Find where the given text appears and provide that cell's center as (X, Y) coordinate. 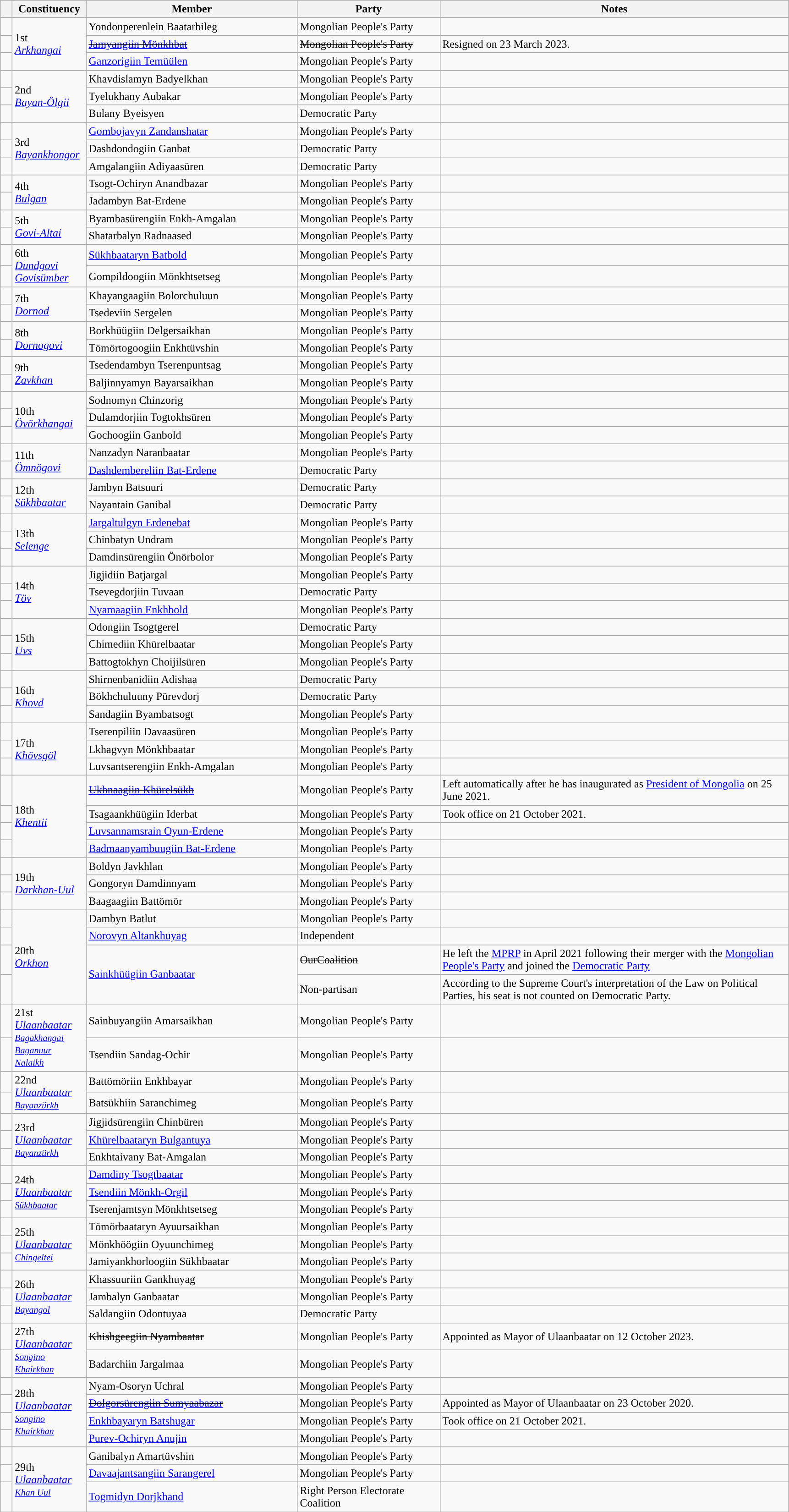
11thÖmnögovi (49, 461)
29thUlaanbaatarKhan Uul (49, 1479)
Dambyn Batlut (192, 918)
Shirnenbanidiin Adishaa (192, 679)
Tyelukhany Aubakar (192, 96)
According to the Supreme Court's interpretation of the Law on Political Parties, his seat is not counted on Democratic Party. (614, 989)
Baagaagiin Battömör (192, 901)
Tserenjamtsyn Mönkhtsetseg (192, 1210)
Tsedendambyn Tserenpuntsag (192, 365)
Jamiyankhorloogiin Sükhbaatar (192, 1262)
Tömörtogoogiin Enkhtüvshin (192, 348)
Notes (614, 9)
Tserenpiliin Davaasüren (192, 731)
Damdinsürengiin Önörbolor (192, 557)
Dulamdorjiin Togtokhsüren (192, 418)
27thUlaanbaatarSongino Khairkhan (49, 1350)
2ndBayan-Ölgii (49, 96)
Sükhbaataryn Batbold (192, 255)
13thSelenge (49, 539)
Jadambyn Bat-Erdene (192, 201)
Jigjidiin Batjargal (192, 575)
Nyam-Osoryn Uchral (192, 1386)
Baljinnyamyn Bayarsaikhan (192, 383)
Enkhbayaryn Batshugar (192, 1421)
Damdiny Tsogtbaatar (192, 1174)
He left the MPRP in April 2021 following their merger with the Mongolian People's Party and joined the Democratic Party (614, 960)
Resigned on 23 March 2023. (614, 44)
Luvsannamsrain Oyun-Erdene (192, 831)
Byambasürengiin Enkh-Amgalan (192, 219)
Bulany Byeisyen (192, 114)
Tömörbaataryn Ayuursaikhan (192, 1227)
Independent (368, 936)
Sainkhüügiin Ganbaatar (192, 974)
24thUlaanbaatarSükhbaatar (49, 1192)
OurCoalition (368, 960)
Batsükhiin Saranchimeg (192, 1103)
Badmaanyambuugiin Bat-Erdene (192, 849)
Tsevegdorjiin Tuvaan (192, 592)
6thDundgoviGovisümber (49, 266)
Tsagaankhüügiin Iderbat (192, 814)
26thUlaanbaatarBayangol (49, 1297)
14thTöv (49, 592)
15thUvs (49, 644)
Yondonperenlein Baatarbileg (192, 27)
5thGovi-Altai (49, 227)
28thUlaanbaatarSongino Khairkhan (49, 1412)
Jambyn Batsuuri (192, 487)
Norovyn Altankhuyag (192, 936)
20thOrkhon (49, 957)
Ukhnaagiin Khürelsükh (192, 790)
Ganibalyn Amartüvshin (192, 1456)
Gombojavyn Zandanshatar (192, 131)
Mönkhöögiin Oyuunchimeg (192, 1244)
Purev-Ochiryn Anujin (192, 1438)
Togmidyn Dorjkhand (192, 1497)
Borkhüügiin Delgersaikhan (192, 330)
Ganzorigiin Temüülen (192, 61)
Chimediin Khürelbaatar (192, 644)
Amgalangiin Adiyaasüren (192, 166)
9thZavkhan (49, 374)
Dashdembereliin Bat-Erdene (192, 470)
Nanzadyn Naranbaatar (192, 452)
Party (368, 9)
Bökhchuluuny Pürevdorj (192, 697)
Gochoogiin Ganbold (192, 435)
12thSükhbaatar (49, 496)
Jambalyn Ganbaatar (192, 1297)
Boldyn Javkhlan (192, 866)
Chinbatyn Undram (192, 540)
10thÖvörkhangai (49, 418)
Jigjidsürengiin Chinbüren (192, 1122)
4thBulgan (49, 192)
Sandagiin Byambatsogt (192, 714)
Constituency (49, 9)
Dolgorsürengiin Sumyaabazar (192, 1403)
Non-partisan (368, 989)
Appointed as Mayor of Ulaanbaatar on 12 October 2023. (614, 1336)
Khassuuriin Gankhuyag (192, 1279)
Lkhagvyn Mönkhbaatar (192, 749)
7thDornod (49, 304)
Davaajantsangiin Sarangerel (192, 1473)
Khishgeegiin Nyambaatar (192, 1336)
Battogtokhyn Choijilsüren (192, 662)
Gompildoogiin Mönkhtsetseg (192, 276)
Right Person Electorate Coalition (368, 1497)
Tsogt-Ochiryn Anandbazar (192, 183)
19thDarkhan-Uul (49, 884)
Shatarbalyn Radnaased (192, 236)
Odongiin Tsogtgerel (192, 627)
Gongoryn Damdinnyam (192, 884)
Badarchiin Jargalmaa (192, 1364)
3rdBayankhongor (49, 148)
Jargaltulgyn Erdenebat (192, 522)
22ndUlaanbaatarBayanzürkh (49, 1092)
Enkhtaivany Bat-Amgalan (192, 1157)
Tsendiin Sandag-Ochir (192, 1054)
Khayangaagiin Bolorchuluun (192, 296)
8thDornogovi (49, 339)
Luvsantserengiin Enkh-Amgalan (192, 766)
25thUlaanbaatarChingeltei (49, 1244)
Tsendiin Mönkh-Orgil (192, 1192)
18thKhentii (49, 816)
21stUlaanbaatarBagakhangaiBaganuurNalaikh (49, 1038)
Khürelbaataryn Bulgantuya (192, 1139)
Dashdondogiin Ganbat (192, 148)
Jamyangiin Mönkhbat (192, 44)
Nyamaagiin Enkhbold (192, 610)
Khavdislamyn Badyelkhan (192, 79)
Battömöriin Enkhbayar (192, 1082)
Sainbuyangiin Amarsaikhan (192, 1021)
Sodnomyn Chinzorig (192, 400)
Saldangiin Odontuyaa (192, 1314)
1stArkhangai (49, 44)
Appointed as Mayor of Ulaanbaatar on 23 October 2020. (614, 1403)
Nayantain Ganibal (192, 505)
Left automatically after he has inaugurated as President of Mongolia on 25 June 2021. (614, 790)
Member (192, 9)
23rdUlaanbaatarBayanzürkh (49, 1139)
17thKhövsgöl (49, 749)
Tsedeviin Sergelen (192, 313)
16thKhovd (49, 697)
